Find where the given text appears and provide that cell's center as [x, y] coordinate. 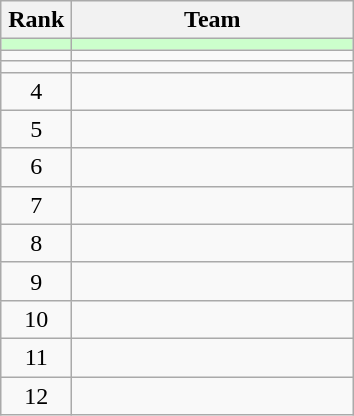
Rank [36, 20]
11 [36, 357]
12 [36, 395]
9 [36, 281]
8 [36, 243]
10 [36, 319]
Team [212, 20]
7 [36, 205]
6 [36, 167]
5 [36, 129]
4 [36, 91]
